Provide the (X, Y) coordinate of the cell's center where the given text is located.  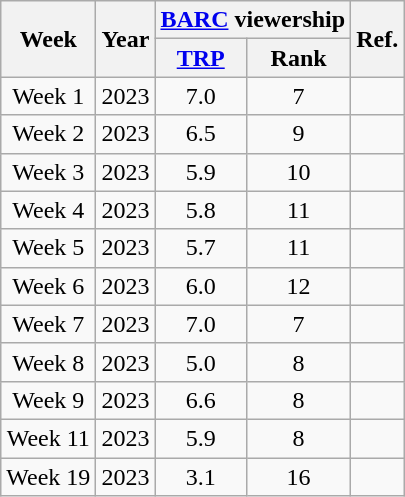
Week 1 (48, 96)
Week 9 (48, 400)
Week 5 (48, 248)
6.0 (201, 286)
Week 6 (48, 286)
Week (48, 39)
6.5 (201, 134)
Week 11 (48, 438)
Week 7 (48, 324)
10 (299, 172)
5.0 (201, 362)
12 (299, 286)
6.6 (201, 400)
Ref. (378, 39)
9 (299, 134)
5.8 (201, 210)
Rank (299, 58)
Year (126, 39)
Week 8 (48, 362)
TRP (201, 58)
Week 2 (48, 134)
5.7 (201, 248)
Week 4 (48, 210)
BARC viewership (253, 20)
16 (299, 477)
3.1 (201, 477)
Week 19 (48, 477)
Week 3 (48, 172)
